Pinpoint the cell where the given text exists, returning its [X, Y] midpoint coordinate. 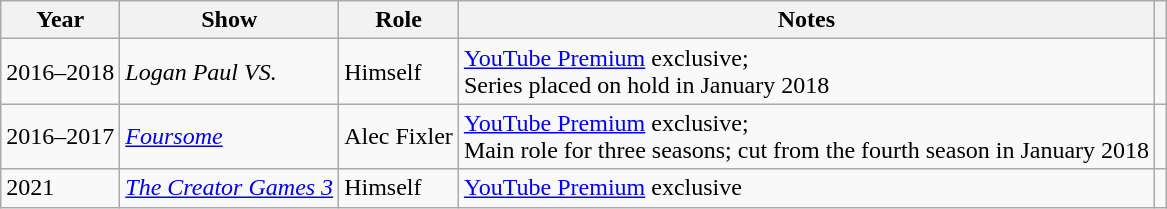
Foursome [230, 136]
The Creator Games 3 [230, 188]
Year [60, 20]
Notes [806, 20]
Show [230, 20]
Logan Paul VS. [230, 72]
2021 [60, 188]
2016–2017 [60, 136]
YouTube Premium exclusive;Series placed on hold in January 2018 [806, 72]
YouTube Premium exclusive;Main role for three seasons; cut from the fourth season in January 2018 [806, 136]
2016–2018 [60, 72]
Role [399, 20]
Alec Fixler [399, 136]
YouTube Premium exclusive [806, 188]
